Return (x, y) of the center of cell containing provided text 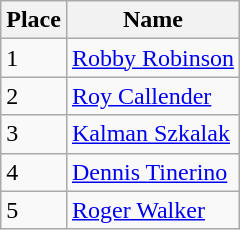
2 (34, 96)
Roy Callender (152, 96)
5 (34, 210)
Dennis Tinerino (152, 172)
1 (34, 58)
Robby Robinson (152, 58)
3 (34, 134)
Roger Walker (152, 210)
4 (34, 172)
Kalman Szkalak (152, 134)
Name (152, 20)
Place (34, 20)
